From the cell containing the given text, extract its center point as [x, y] coordinate. 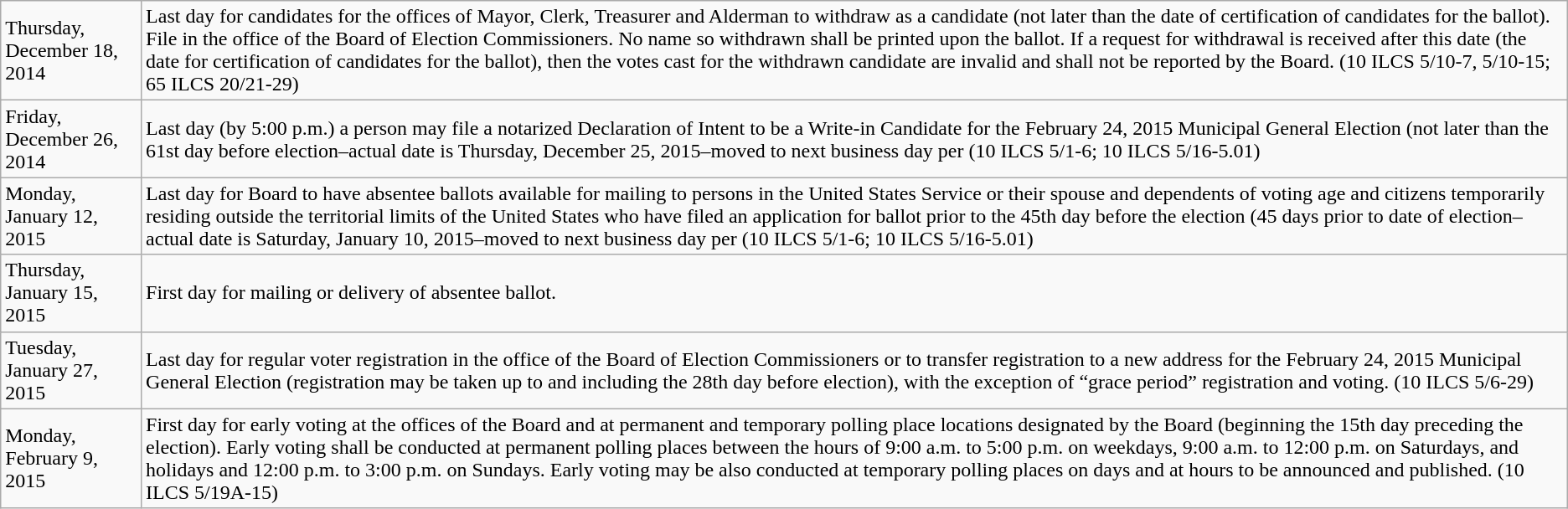
Friday, December 26, 2014 [71, 139]
Thursday, January 15, 2015 [71, 293]
First day for mailing or delivery of absentee ballot. [854, 293]
Thursday, December 18, 2014 [71, 50]
Monday, February 9, 2015 [71, 459]
Tuesday, January 27, 2015 [71, 370]
Monday, January 12, 2015 [71, 216]
